Scan for the cell matching the given text and deliver its [X, Y] coordinate at center. 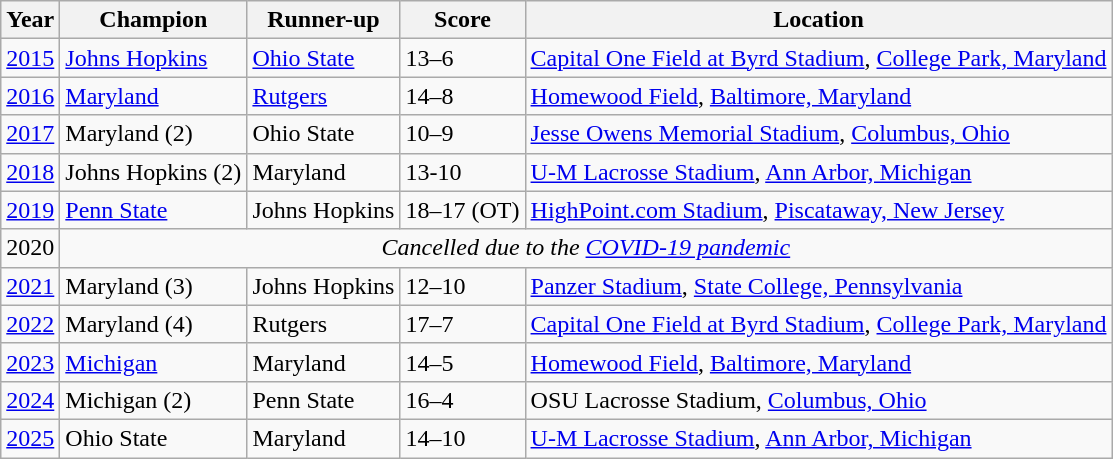
Maryland (3) [154, 286]
10–9 [462, 134]
Jesse Owens Memorial Stadium, Columbus, Ohio [818, 134]
14–5 [462, 362]
Michigan (2) [154, 400]
14–10 [462, 438]
16–4 [462, 400]
13–6 [462, 58]
OSU Lacrosse Stadium, Columbus, Ohio [818, 400]
Champion [154, 20]
2022 [30, 324]
Michigan [154, 362]
Panzer Stadium, State College, Pennsylvania [818, 286]
2017 [30, 134]
2023 [30, 362]
Cancelled due to the COVID-19 pandemic [586, 248]
Runner-up [324, 20]
Maryland (2) [154, 134]
2016 [30, 96]
17–7 [462, 324]
2021 [30, 286]
2025 [30, 438]
2015 [30, 58]
HighPoint.com Stadium, Piscataway, New Jersey [818, 210]
Score [462, 20]
18–17 (OT) [462, 210]
2020 [30, 248]
Year [30, 20]
12–10 [462, 286]
2019 [30, 210]
2018 [30, 172]
13-10 [462, 172]
Maryland (4) [154, 324]
Johns Hopkins (2) [154, 172]
2024 [30, 400]
Location [818, 20]
14–8 [462, 96]
